Scan for the cell matching the given text and deliver its (X, Y) coordinate at center. 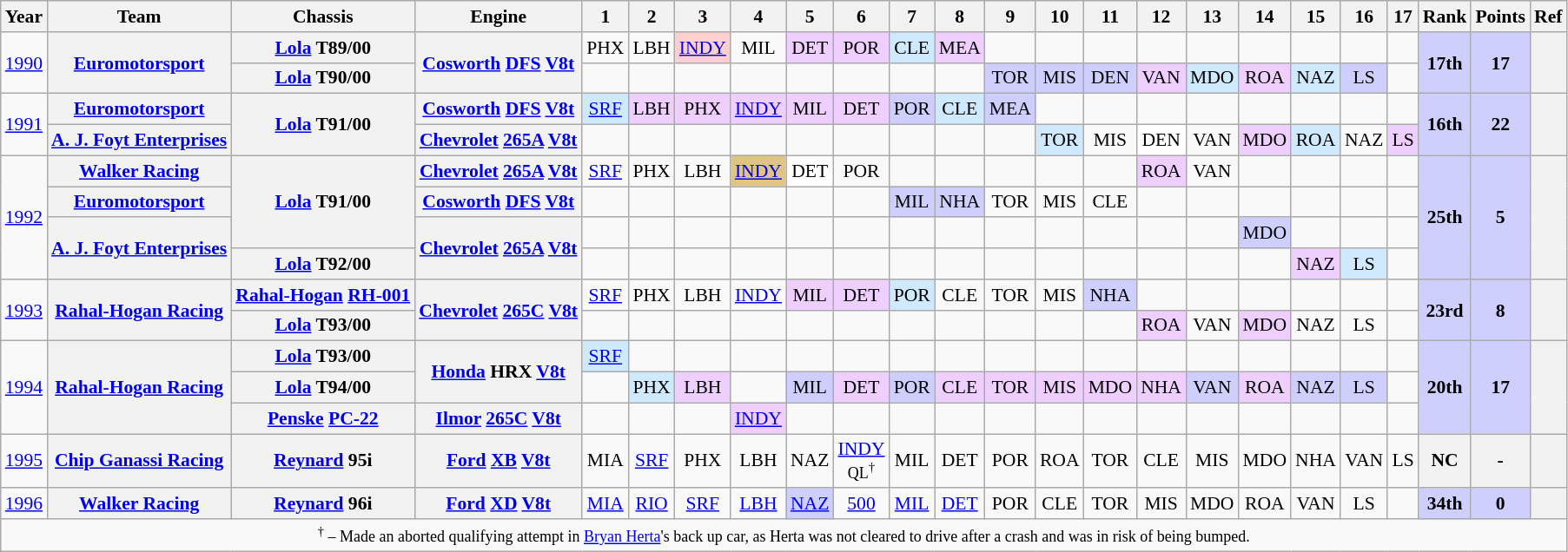
1993 (24, 311)
3 (703, 16)
12 (1161, 16)
RIO (652, 504)
Honda HRX V8t (499, 371)
Reynard 95i (323, 462)
Ref (1548, 16)
Lola T94/00 (323, 388)
Ford XB V8t (499, 462)
23rd (1446, 311)
Chassis (323, 16)
Chip Ganassi Racing (139, 462)
Ilmor 265C V8t (499, 418)
500 (861, 504)
1996 (24, 504)
7 (912, 16)
17th (1446, 62)
4 (758, 16)
1994 (24, 387)
† – Made an aborted qualifying attempt in Bryan Herta's back up car, as Herta was not cleared to drive after a crash and was in risk of being bumped. (784, 535)
Rank (1446, 16)
Ford XD V8t (499, 504)
1995 (24, 462)
6 (861, 16)
Points (1500, 16)
14 (1265, 16)
15 (1315, 16)
1990 (24, 62)
0 (1500, 504)
Year (24, 16)
2 (652, 16)
Lola T90/00 (323, 78)
10 (1060, 16)
1992 (24, 217)
11 (1110, 16)
34th (1446, 504)
20th (1446, 387)
9 (1010, 16)
Engine (499, 16)
13 (1213, 16)
Lola T89/00 (323, 48)
Team (139, 16)
- (1500, 462)
16 (1364, 16)
25th (1446, 217)
Reynard 96i (323, 504)
16th (1446, 125)
INDYQL† (861, 462)
1 (605, 16)
Lola T92/00 (323, 264)
Chevrolet 265C V8t (499, 311)
Penske PC-22 (323, 418)
NC (1446, 462)
1991 (24, 125)
Rahal-Hogan RH-001 (323, 295)
22 (1500, 125)
